Determine the [X, Y] coordinate at the center of the cell enclosing the given text.  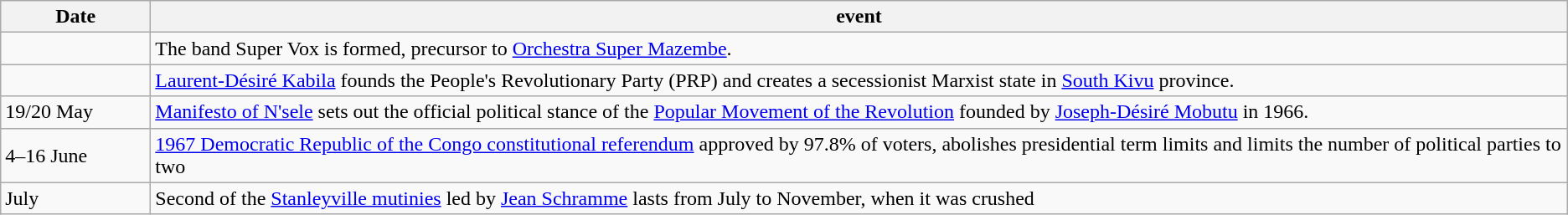
Date [75, 17]
event [859, 17]
Manifesto of N'sele sets out the official political stance of the Popular Movement of the Revolution founded by Joseph-Désiré Mobutu in 1966. [859, 112]
Laurent-Désiré Kabila founds the People's Revolutionary Party (PRP) and creates a secessionist Marxist state in South Kivu province. [859, 80]
4–16 June [75, 156]
The band Super Vox is formed, precursor to Orchestra Super Mazembe. [859, 49]
Second of the Stanleyville mutinies led by Jean Schramme lasts from July to November, when it was crushed [859, 198]
19/20 May [75, 112]
July [75, 198]
